Identify which cell holds the provided text, then report its [x, y] central coordinate. 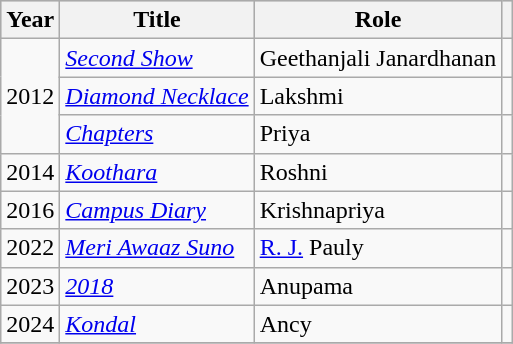
Krishnapriya [378, 210]
2018 [157, 286]
Ancy [378, 324]
2023 [30, 286]
2012 [30, 96]
Geethanjali Janardhanan [378, 58]
Lakshmi [378, 96]
Priya [378, 134]
Kondal [157, 324]
Second Show [157, 58]
Diamond Necklace [157, 96]
Campus Diary [157, 210]
Year [30, 20]
Chapters [157, 134]
2014 [30, 172]
Role [378, 20]
Koothara [157, 172]
2022 [30, 248]
Anupama [378, 286]
Meri Awaaz Suno [157, 248]
2024 [30, 324]
2016 [30, 210]
Roshni [378, 172]
R. J. Pauly [378, 248]
Title [157, 20]
